Extract the [X, Y] coordinate from the center of the cell holding the provided text.  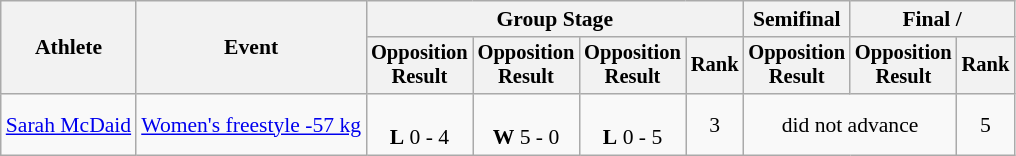
Sarah McDaid [68, 124]
5 [986, 124]
W 5 - 0 [526, 124]
Athlete [68, 48]
Group Stage [554, 19]
Event [251, 48]
Semifinal [796, 19]
Women's freestyle -57 kg [251, 124]
L 0 - 5 [632, 124]
3 [715, 124]
Final / [932, 19]
L 0 - 4 [420, 124]
did not advance [850, 124]
